Detect which cell encompasses the target text, then output its (x, y) center coordinate. 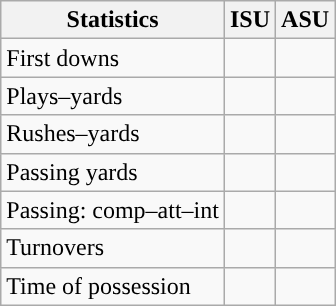
First downs (113, 58)
Rushes–yards (113, 134)
Turnovers (113, 248)
Statistics (113, 20)
ISU (250, 20)
Time of possession (113, 286)
ASU (306, 20)
Plays–yards (113, 96)
Passing yards (113, 172)
Passing: comp–att–int (113, 210)
